Capture the cell that displays the provided text and extract its (x, y) central coordinate. 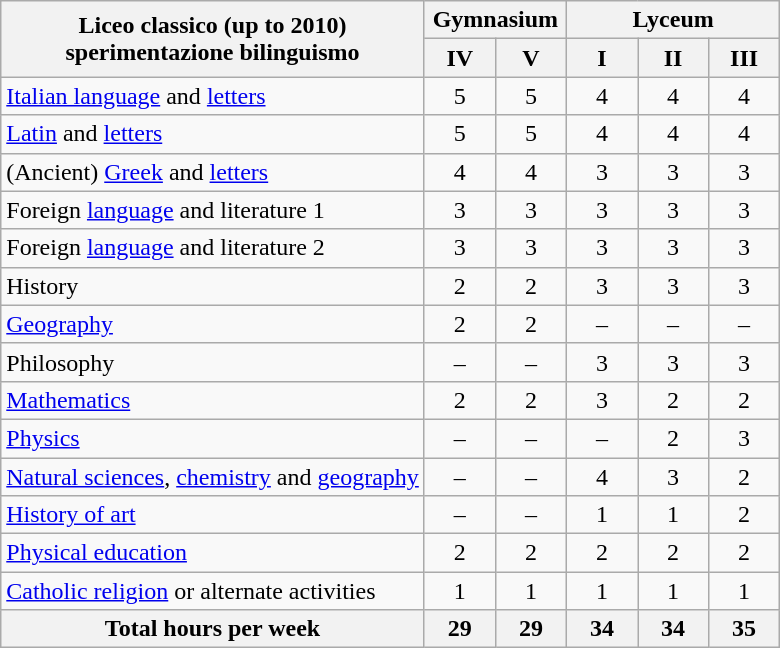
Physical education (213, 553)
Physics (213, 438)
(Ancient) Greek and letters (213, 172)
Liceo classico (up to 2010)sperimentazione bilinguismo (213, 39)
Foreign language and literature 1 (213, 210)
Geography (213, 324)
II (674, 58)
Italian language and letters (213, 96)
Gymnasium (495, 20)
Total hours per week (213, 629)
I (602, 58)
History of art (213, 515)
Philosophy (213, 362)
Natural sciences, chemistry and geography (213, 477)
Latin and letters (213, 134)
Foreign language and literature 2 (213, 248)
History (213, 286)
Catholic religion or alternate activities (213, 591)
Mathematics (213, 400)
V (530, 58)
IV (460, 58)
III (744, 58)
Lyceum (672, 20)
35 (744, 629)
